Output the [X, Y] coordinate of the center of the cell containing the given text.  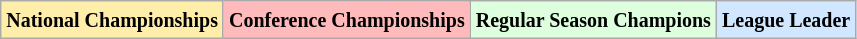
Regular Season Champions [593, 20]
National Championships [112, 20]
Conference Championships [346, 20]
League Leader [786, 20]
